Find where the given text appears and provide that cell's center as [X, Y] coordinate. 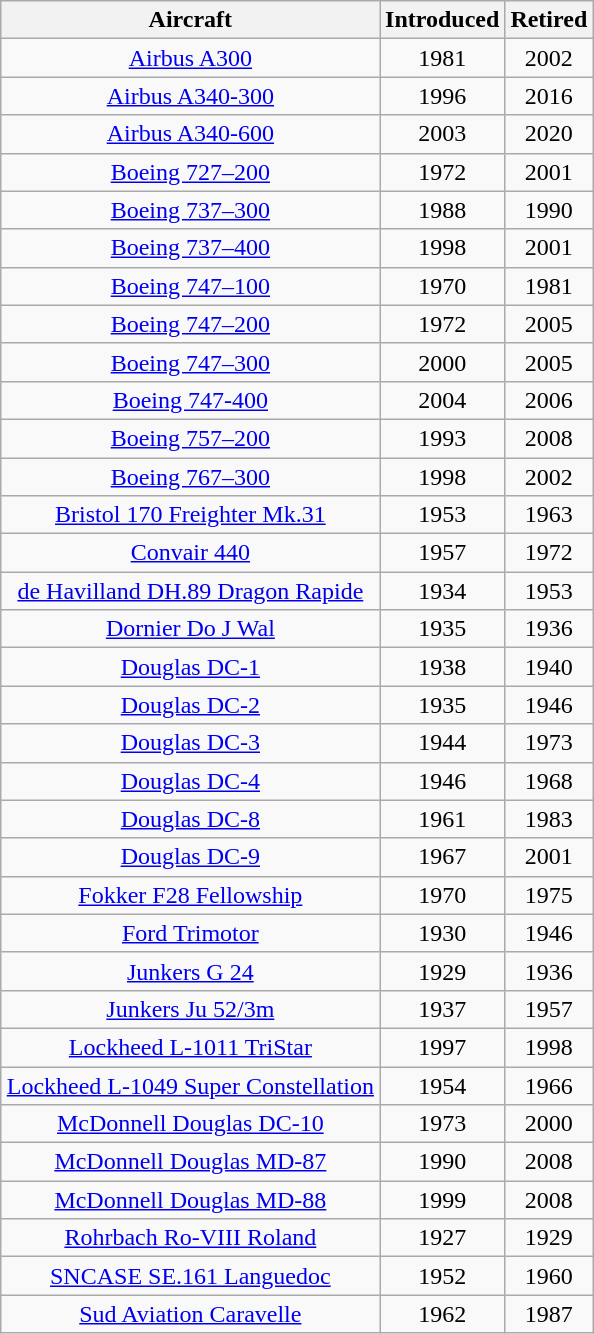
Dornier Do J Wal [190, 629]
McDonnell Douglas MD-88 [190, 1200]
1927 [442, 1238]
Douglas DC-9 [190, 857]
1996 [442, 96]
Airbus A340-300 [190, 96]
1937 [442, 1009]
1952 [442, 1276]
Aircraft [190, 20]
2016 [549, 96]
2003 [442, 134]
1963 [549, 515]
2006 [549, 400]
Junkers Ju 52/3m [190, 1009]
1962 [442, 1314]
Introduced [442, 20]
Ford Trimotor [190, 933]
Boeing 757–200 [190, 438]
Boeing 727–200 [190, 172]
Fokker F28 Fellowship [190, 895]
2004 [442, 400]
1934 [442, 591]
Boeing 747-400 [190, 400]
Douglas DC-1 [190, 667]
1940 [549, 667]
1983 [549, 819]
1960 [549, 1276]
1997 [442, 1047]
Sud Aviation Caravelle [190, 1314]
1961 [442, 819]
Convair 440 [190, 553]
1993 [442, 438]
Boeing 747–300 [190, 362]
2020 [549, 134]
Douglas DC-8 [190, 819]
Retired [549, 20]
Boeing 747–200 [190, 324]
1966 [549, 1085]
Airbus A300 [190, 58]
Douglas DC-4 [190, 781]
Rohrbach Ro-VIII Roland [190, 1238]
1938 [442, 667]
McDonnell Douglas MD-87 [190, 1162]
Boeing 747–100 [190, 286]
Bristol 170 Freighter Mk.31 [190, 515]
1968 [549, 781]
Boeing 737–300 [190, 210]
1987 [549, 1314]
1999 [442, 1200]
Airbus A340-600 [190, 134]
1975 [549, 895]
de Havilland DH.89 Dragon Rapide [190, 591]
McDonnell Douglas DC-10 [190, 1124]
Boeing 767–300 [190, 477]
Douglas DC-2 [190, 705]
1954 [442, 1085]
Lockheed L-1049 Super Constellation [190, 1085]
SNCASE SE.161 Languedoc [190, 1276]
Douglas DC-3 [190, 743]
Lockheed L-1011 TriStar [190, 1047]
Boeing 737–400 [190, 248]
1944 [442, 743]
1967 [442, 857]
1930 [442, 933]
Junkers G 24 [190, 971]
1988 [442, 210]
